Output the [x, y] coordinate of the center of the cell containing the given text.  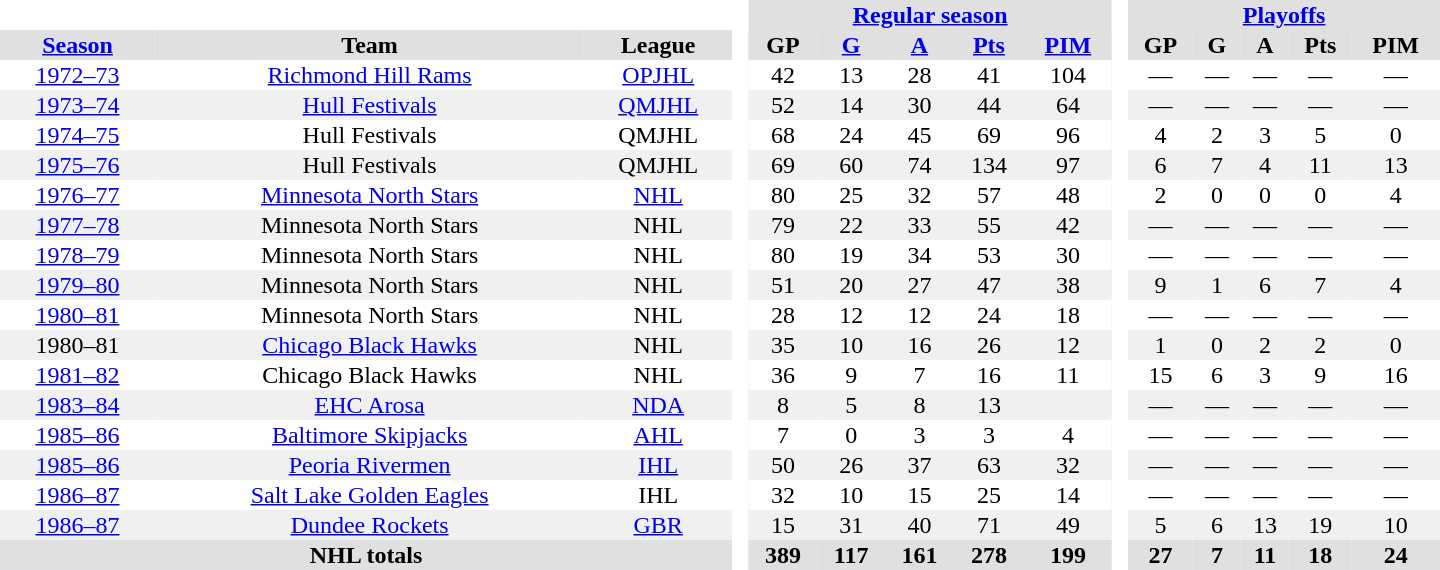
41 [988, 75]
NDA [658, 405]
Peoria Rivermen [370, 465]
47 [988, 285]
1973–74 [78, 105]
36 [782, 375]
97 [1068, 165]
33 [920, 225]
AHL [658, 435]
79 [782, 225]
1978–79 [78, 255]
Dundee Rockets [370, 525]
31 [852, 525]
64 [1068, 105]
104 [1068, 75]
53 [988, 255]
389 [782, 555]
52 [782, 105]
1974–75 [78, 135]
278 [988, 555]
20 [852, 285]
OPJHL [658, 75]
Salt Lake Golden Eagles [370, 495]
1976–77 [78, 195]
Team [370, 45]
1981–82 [78, 375]
EHC Arosa [370, 405]
Baltimore Skipjacks [370, 435]
34 [920, 255]
37 [920, 465]
50 [782, 465]
45 [920, 135]
1977–78 [78, 225]
35 [782, 345]
1983–84 [78, 405]
71 [988, 525]
199 [1068, 555]
40 [920, 525]
161 [920, 555]
Regular season [930, 15]
1972–73 [78, 75]
117 [852, 555]
1975–76 [78, 165]
League [658, 45]
51 [782, 285]
60 [852, 165]
55 [988, 225]
1979–80 [78, 285]
Playoffs [1284, 15]
96 [1068, 135]
Season [78, 45]
48 [1068, 195]
68 [782, 135]
44 [988, 105]
22 [852, 225]
63 [988, 465]
38 [1068, 285]
49 [1068, 525]
Richmond Hill Rams [370, 75]
74 [920, 165]
134 [988, 165]
57 [988, 195]
NHL totals [366, 555]
GBR [658, 525]
